For the text-containing cell, return its midpoint in (x, y) coordinate format. 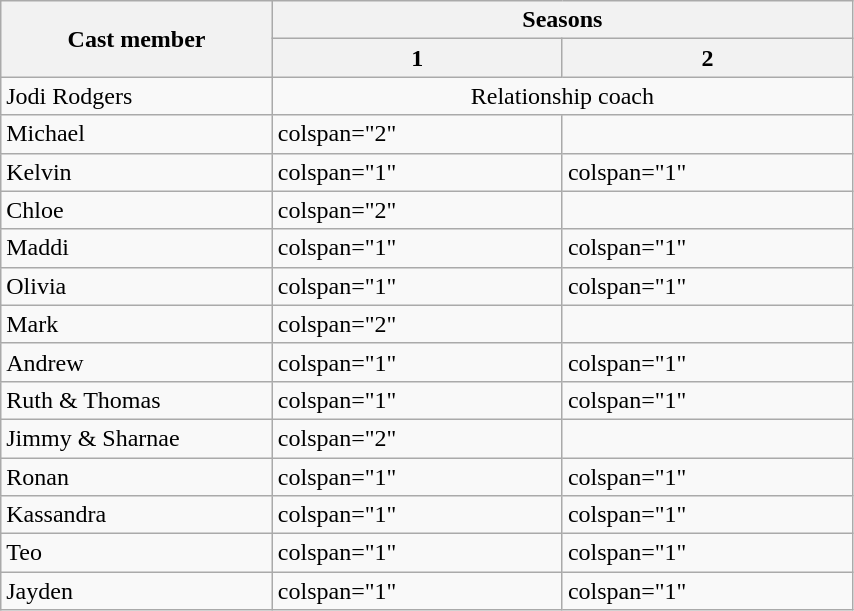
Cast member (137, 39)
Kelvin (137, 172)
Andrew (137, 362)
Kassandra (137, 515)
Jimmy & Sharnae (137, 438)
Jodi Rodgers (137, 96)
Seasons (562, 20)
Relationship coach (562, 96)
Ruth & Thomas (137, 400)
Olivia (137, 286)
1 (417, 58)
Jayden (137, 591)
2 (707, 58)
Chloe (137, 210)
Maddi (137, 248)
Teo (137, 553)
Mark (137, 324)
Ronan (137, 477)
Michael (137, 134)
